Pinpoint the cell where the given text exists, returning its [x, y] midpoint coordinate. 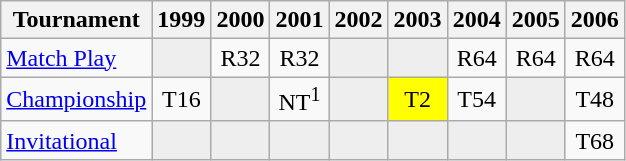
2002 [358, 20]
T2 [418, 100]
Invitational [76, 140]
1999 [182, 20]
2000 [240, 20]
T54 [476, 100]
Championship [76, 100]
Tournament [76, 20]
2004 [476, 20]
T48 [594, 100]
2006 [594, 20]
T16 [182, 100]
2003 [418, 20]
T68 [594, 140]
2005 [536, 20]
2001 [300, 20]
Match Play [76, 58]
NT1 [300, 100]
